For the text-containing cell, return its midpoint in [X, Y] coordinate format. 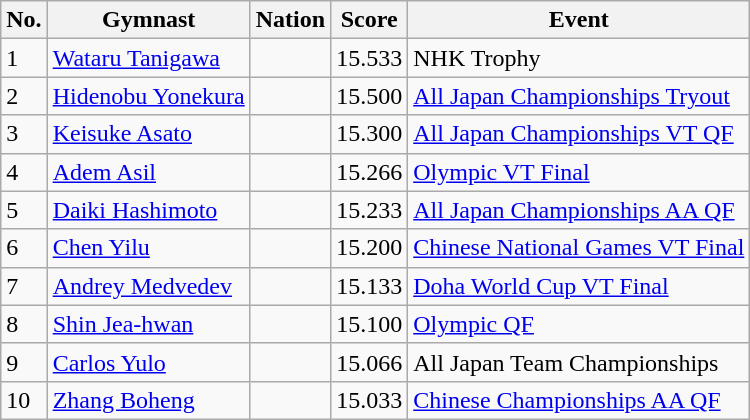
No. [24, 20]
All Japan Championships Tryout [579, 96]
Chinese Championships AA QF [579, 400]
Nation [290, 20]
10 [24, 400]
All Japan Championships VT QF [579, 134]
8 [24, 324]
Event [579, 20]
4 [24, 172]
Hidenobu Yonekura [148, 96]
Keisuke Asato [148, 134]
15.033 [370, 400]
NHK Trophy [579, 58]
3 [24, 134]
15.300 [370, 134]
15.266 [370, 172]
Olympic VT Final [579, 172]
9 [24, 362]
2 [24, 96]
15.200 [370, 248]
Chen Yilu [148, 248]
6 [24, 248]
Shin Jea-hwan [148, 324]
Wataru Tanigawa [148, 58]
15.133 [370, 286]
Zhang Boheng [148, 400]
Chinese National Games VT Final [579, 248]
Carlos Yulo [148, 362]
1 [24, 58]
Doha World Cup VT Final [579, 286]
All Japan Team Championships [579, 362]
15.533 [370, 58]
15.066 [370, 362]
Daiki Hashimoto [148, 210]
Adem Asil [148, 172]
Gymnast [148, 20]
15.100 [370, 324]
Olympic QF [579, 324]
Andrey Medvedev [148, 286]
5 [24, 210]
All Japan Championships AA QF [579, 210]
15.233 [370, 210]
Score [370, 20]
15.500 [370, 96]
7 [24, 286]
